Capture the cell that displays the provided text and extract its (X, Y) central coordinate. 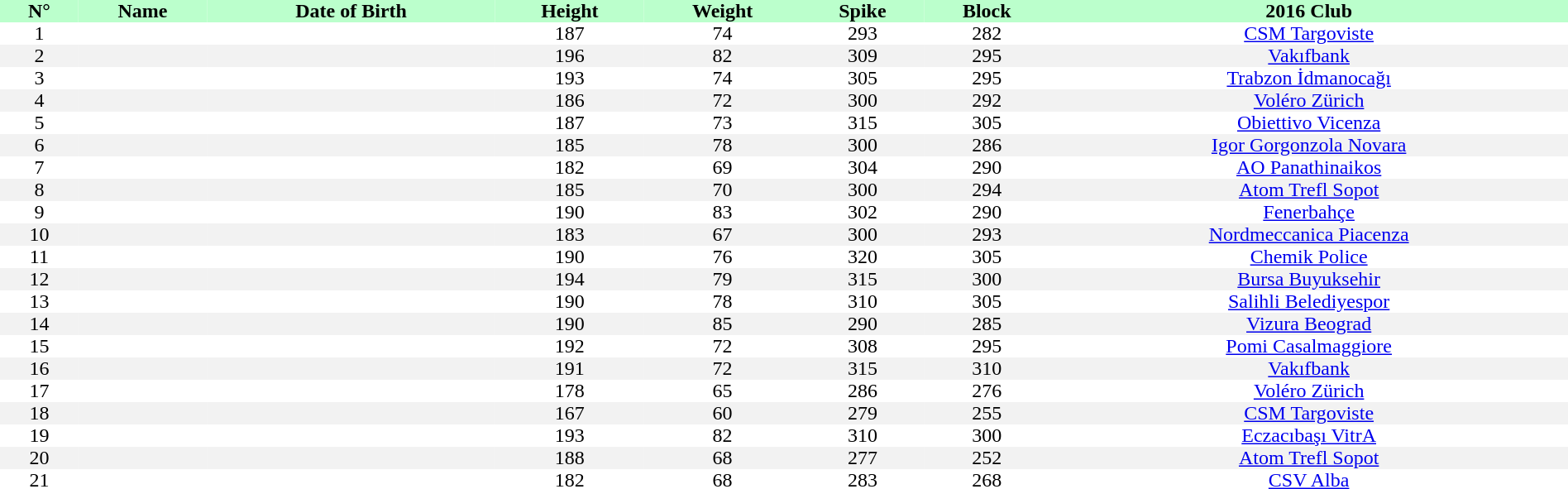
277 (863, 458)
186 (570, 101)
183 (570, 235)
2016 Club (1308, 12)
194 (570, 280)
73 (723, 122)
196 (570, 56)
Salihli Belediyespor (1308, 301)
294 (987, 190)
16 (40, 369)
192 (570, 346)
68 (723, 458)
9 (40, 212)
12 (40, 280)
167 (570, 414)
302 (863, 212)
Name (142, 12)
320 (863, 256)
20 (40, 458)
182 (570, 167)
308 (863, 346)
7 (40, 167)
304 (863, 167)
17 (40, 391)
285 (987, 324)
14 (40, 324)
15 (40, 346)
79 (723, 280)
AO Panathinaikos (1308, 167)
18 (40, 414)
292 (987, 101)
188 (570, 458)
69 (723, 167)
Eczacıbaşı VitrA (1308, 435)
Obiettivo Vicenza (1308, 122)
Fenerbahçe (1308, 212)
19 (40, 435)
4 (40, 101)
70 (723, 190)
276 (987, 391)
Pomi Casalmaggiore (1308, 346)
Spike (863, 12)
Date of Birth (351, 12)
11 (40, 256)
Bursa Buyuksehir (1308, 280)
178 (570, 391)
Chemik Police (1308, 256)
Vizura Beograd (1308, 324)
Height (570, 12)
N° (40, 12)
76 (723, 256)
Trabzon İdmanocağı (1308, 78)
191 (570, 369)
85 (723, 324)
Block (987, 12)
252 (987, 458)
2 (40, 56)
3 (40, 78)
279 (863, 414)
65 (723, 391)
5 (40, 122)
67 (723, 235)
8 (40, 190)
83 (723, 212)
6 (40, 146)
282 (987, 33)
309 (863, 56)
60 (723, 414)
Igor Gorgonzola Novara (1308, 146)
10 (40, 235)
Weight (723, 12)
255 (987, 414)
1 (40, 33)
13 (40, 301)
Nordmeccanica Piacenza (1308, 235)
